Provide the [x, y] coordinate of the cell's center where the given text is located.  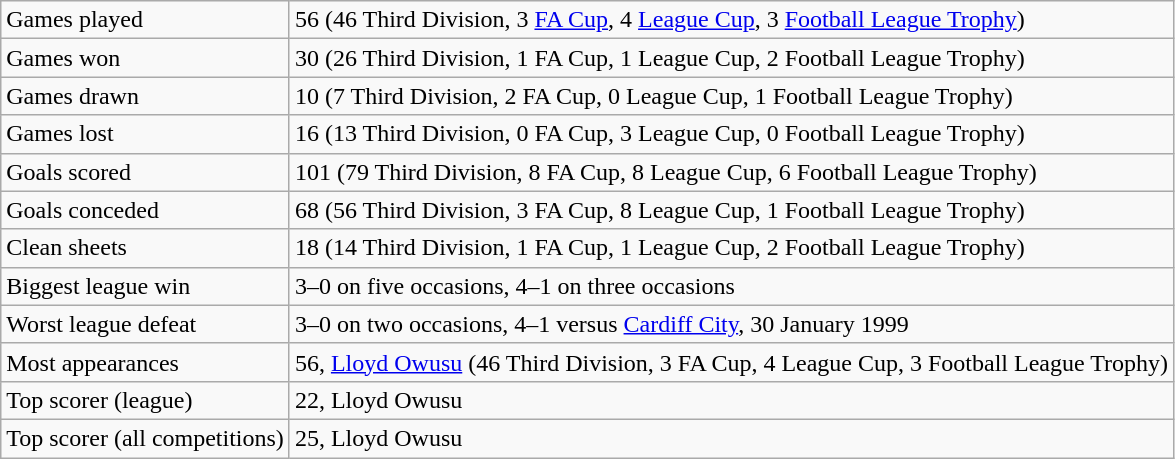
Top scorer (all competitions) [146, 438]
56 (46 Third Division, 3 FA Cup, 4 League Cup, 3 Football League Trophy) [731, 20]
Goals scored [146, 172]
Games drawn [146, 96]
Games played [146, 20]
18 (14 Third Division, 1 FA Cup, 1 League Cup, 2 Football League Trophy) [731, 248]
22, Lloyd Owusu [731, 400]
3–0 on two occasions, 4–1 versus Cardiff City, 30 January 1999 [731, 324]
30 (26 Third Division, 1 FA Cup, 1 League Cup, 2 Football League Trophy) [731, 58]
Top scorer (league) [146, 400]
10 (7 Third Division, 2 FA Cup, 0 League Cup, 1 Football League Trophy) [731, 96]
16 (13 Third Division, 0 FA Cup, 3 League Cup, 0 Football League Trophy) [731, 134]
Games won [146, 58]
Worst league defeat [146, 324]
3–0 on five occasions, 4–1 on three occasions [731, 286]
Goals conceded [146, 210]
Games lost [146, 134]
68 (56 Third Division, 3 FA Cup, 8 League Cup, 1 Football League Trophy) [731, 210]
101 (79 Third Division, 8 FA Cup, 8 League Cup, 6 Football League Trophy) [731, 172]
25, Lloyd Owusu [731, 438]
Biggest league win [146, 286]
Most appearances [146, 362]
Clean sheets [146, 248]
56, Lloyd Owusu (46 Third Division, 3 FA Cup, 4 League Cup, 3 Football League Trophy) [731, 362]
